Extract the [X, Y] coordinate from the center of the cell holding the provided text.  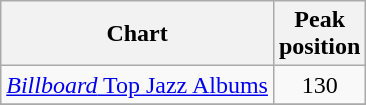
Chart [138, 34]
Peak position [319, 34]
130 [319, 85]
Billboard Top Jazz Albums [138, 85]
